Return (X, Y) of the center of cell containing provided text 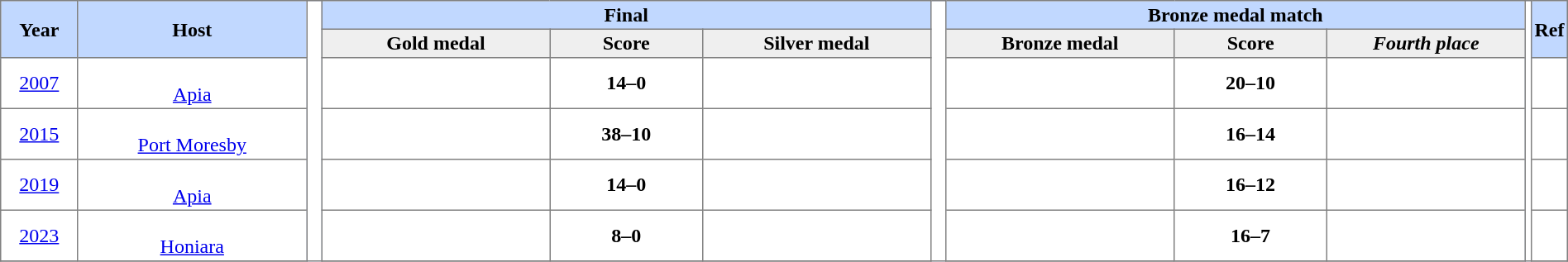
Bronze medal (1060, 43)
Honiara (192, 236)
16–7 (1250, 236)
2007 (40, 83)
20–10 (1250, 83)
Silver medal (816, 43)
2023 (40, 236)
Fourth place (1426, 43)
Final (626, 15)
2019 (40, 185)
Ref (1550, 30)
Port Moresby (192, 134)
Year (40, 30)
2015 (40, 134)
Host (192, 30)
Bronze medal match (1236, 15)
16–14 (1250, 134)
16–12 (1250, 185)
Gold medal (436, 43)
8–0 (627, 236)
38–10 (627, 134)
